Provide the [x, y] coordinate of the cell's center where the given text is located.  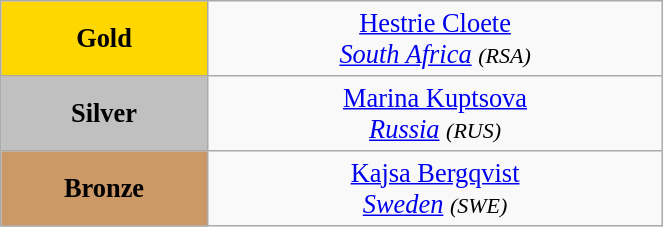
Hestrie CloeteSouth Africa (RSA) [435, 38]
Silver [104, 112]
Marina KuptsovaRussia (RUS) [435, 112]
Kajsa BergqvistSweden (SWE) [435, 188]
Gold [104, 38]
Bronze [104, 188]
